Locate the cell with the specified text and output its (X, Y) center coordinate. 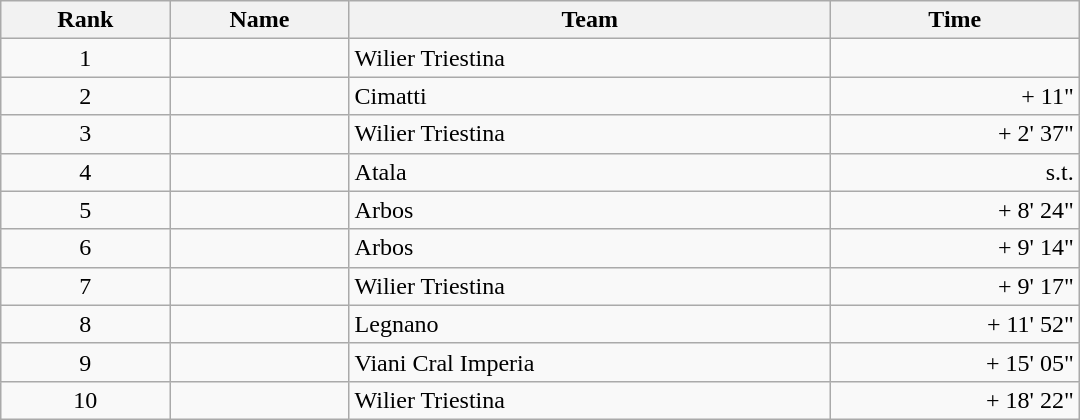
Legnano (590, 324)
7 (86, 286)
+ 2' 37" (954, 134)
Viani Cral Imperia (590, 362)
+ 11' 52" (954, 324)
+ 11" (954, 96)
Rank (86, 20)
Team (590, 20)
5 (86, 210)
+ 15' 05" (954, 362)
Time (954, 20)
+ 9' 17" (954, 286)
+ 18' 22" (954, 400)
4 (86, 172)
Atala (590, 172)
3 (86, 134)
2 (86, 96)
8 (86, 324)
10 (86, 400)
6 (86, 248)
1 (86, 58)
+ 8' 24" (954, 210)
s.t. (954, 172)
+ 9' 14" (954, 248)
9 (86, 362)
Name (260, 20)
Cimatti (590, 96)
